Pinpoint the cell where the given text exists, returning its (X, Y) midpoint coordinate. 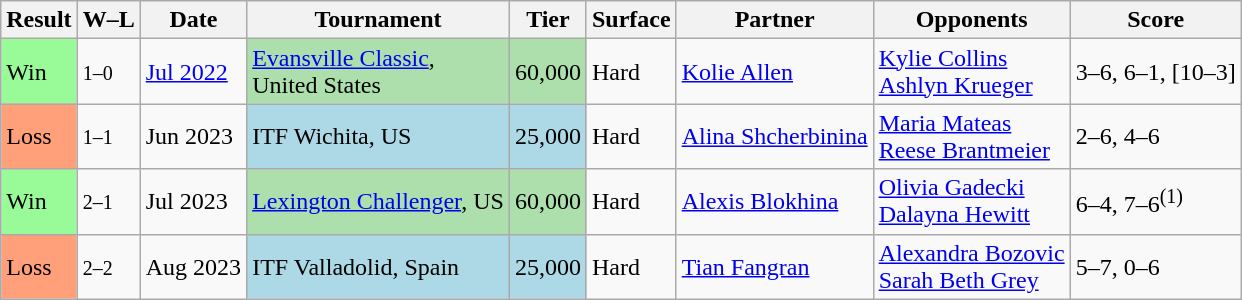
Alexandra Bozovic Sarah Beth Grey (972, 266)
1–0 (108, 72)
Kolie Allen (774, 72)
Alina Shcherbinina (774, 136)
Evansville Classic, United States (378, 72)
5–7, 0–6 (1156, 266)
Jul 2022 (193, 72)
2–1 (108, 202)
Opponents (972, 20)
3–6, 6–1, [10–3] (1156, 72)
ITF Valladolid, Spain (378, 266)
Olivia Gadecki Dalayna Hewitt (972, 202)
W–L (108, 20)
Result (39, 20)
Score (1156, 20)
Jun 2023 (193, 136)
Alexis Blokhina (774, 202)
ITF Wichita, US (378, 136)
2–2 (108, 266)
2–6, 4–6 (1156, 136)
1–1 (108, 136)
Tian Fangran (774, 266)
Kylie Collins Ashlyn Krueger (972, 72)
Jul 2023 (193, 202)
Date (193, 20)
6–4, 7–6(1) (1156, 202)
Aug 2023 (193, 266)
Surface (631, 20)
Partner (774, 20)
Lexington Challenger, US (378, 202)
Tournament (378, 20)
Maria Mateas Reese Brantmeier (972, 136)
Tier (548, 20)
